Locate the cell with the specified text and output its [x, y] center coordinate. 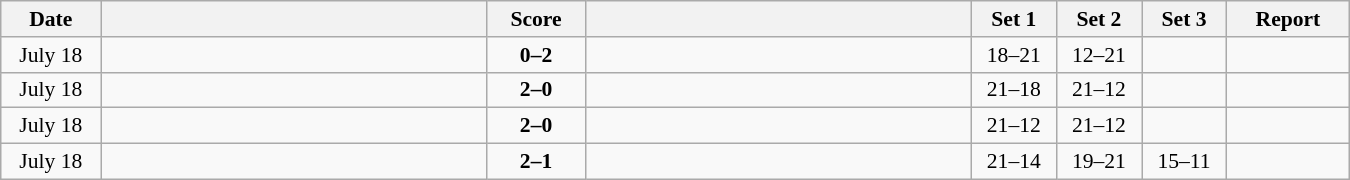
Date [51, 19]
21–14 [1014, 162]
Report [1288, 19]
Set 3 [1184, 19]
12–21 [1098, 55]
19–21 [1098, 162]
2–1 [536, 162]
18–21 [1014, 55]
Set 1 [1014, 19]
21–18 [1014, 90]
Set 2 [1098, 19]
0–2 [536, 55]
Score [536, 19]
15–11 [1184, 162]
